Provide the [X, Y] coordinate of the cell's center where the given text is located.  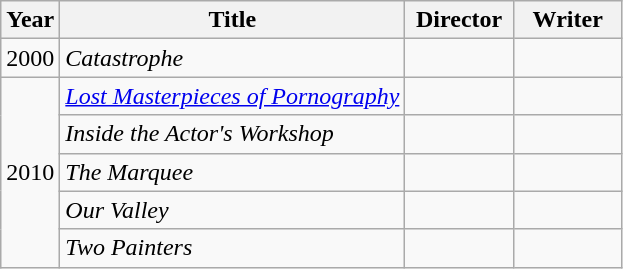
Writer [568, 20]
Our Valley [232, 210]
Catastrophe [232, 58]
Title [232, 20]
2010 [30, 172]
Inside the Actor's Workshop [232, 134]
The Marquee [232, 172]
Year [30, 20]
Two Painters [232, 248]
2000 [30, 58]
Lost Masterpieces of Pornography [232, 96]
Director [460, 20]
